For the text-containing cell, return its midpoint in (X, Y) coordinate format. 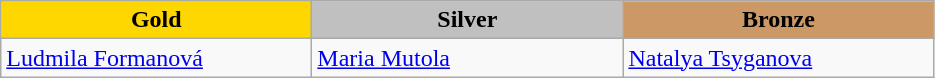
Maria Mutola (468, 58)
Gold (156, 20)
Ludmila Formanová (156, 58)
Silver (468, 20)
Natalya Tsyganova (778, 58)
Bronze (778, 20)
